Provide the [X, Y] coordinate of the cell's center where the given text is located.  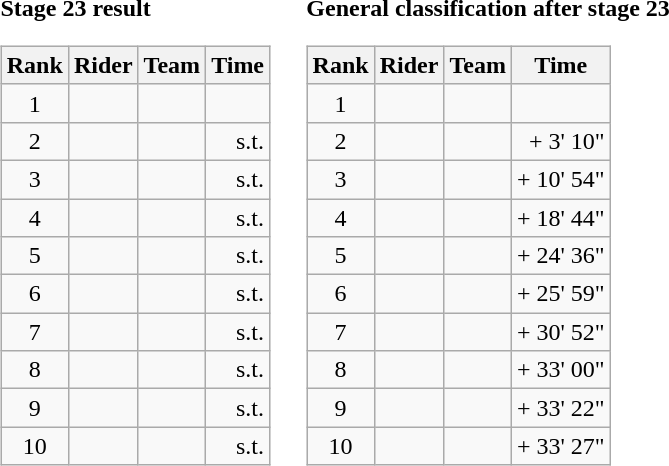
+ 30' 52" [560, 332]
+ 24' 36" [560, 256]
+ 10' 54" [560, 179]
+ 33' 22" [560, 408]
+ 33' 27" [560, 446]
+ 25' 59" [560, 294]
+ 33' 00" [560, 370]
+ 18' 44" [560, 217]
+ 3' 10" [560, 141]
